For the text-containing cell, return its midpoint in (X, Y) coordinate format. 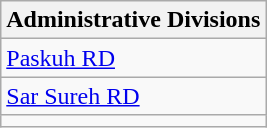
Paskuh RD (134, 58)
Sar Sureh RD (134, 96)
Administrative Divisions (134, 20)
